Detect which cell encompasses the target text, then output its [x, y] center coordinate. 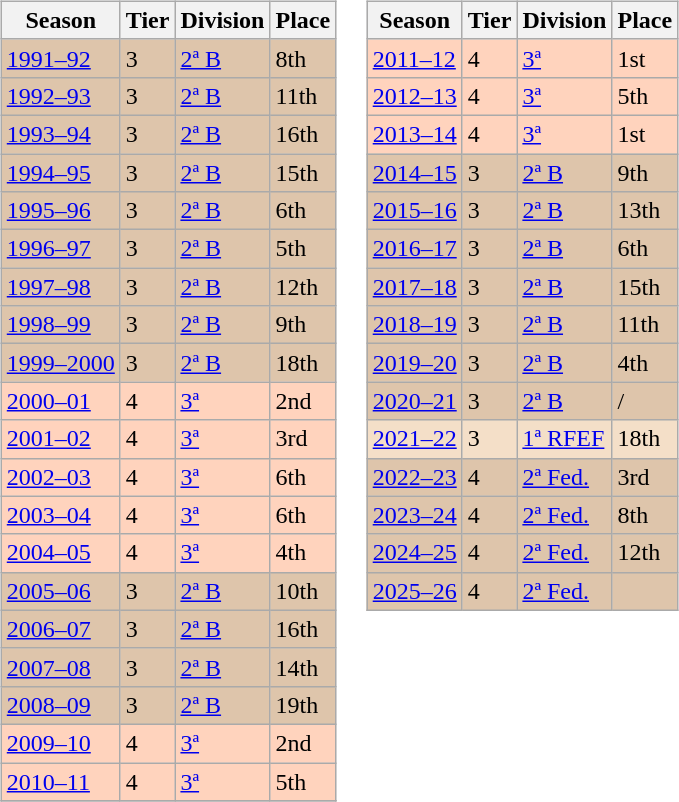
1ª RFEF [564, 439]
2010–11 [60, 781]
19th [303, 705]
1995–96 [60, 211]
2018–19 [414, 325]
2020–21 [414, 401]
1992–93 [60, 96]
2015–16 [414, 211]
2011–12 [414, 58]
1996–97 [60, 249]
2007–08 [60, 667]
2001–02 [60, 439]
2016–17 [414, 249]
2014–15 [414, 173]
/ [645, 401]
2004–05 [60, 553]
2019–20 [414, 363]
2022–23 [414, 477]
2023–24 [414, 515]
1998–99 [60, 325]
2005–06 [60, 591]
10th [303, 591]
2002–03 [60, 477]
1991–92 [60, 58]
2021–22 [414, 439]
2025–26 [414, 591]
2006–07 [60, 629]
1997–98 [60, 287]
14th [303, 667]
1999–2000 [60, 363]
2009–10 [60, 743]
13th [645, 211]
2000–01 [60, 401]
1994–95 [60, 173]
2017–18 [414, 287]
2008–09 [60, 705]
2012–13 [414, 96]
2024–25 [414, 553]
2003–04 [60, 515]
1993–94 [60, 134]
2013–14 [414, 134]
